Locate the cell with the specified text and output its (x, y) center coordinate. 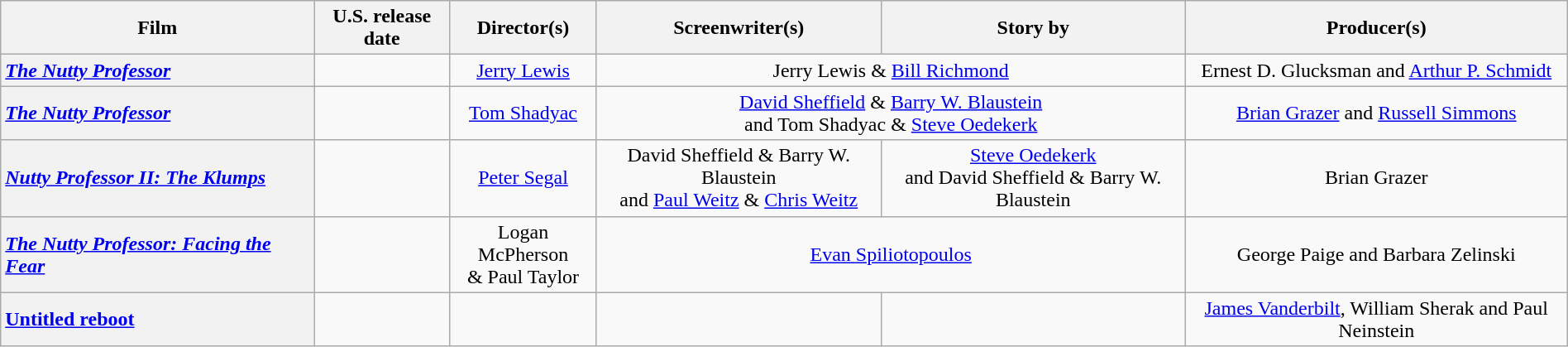
David Sheffield & Barry W. Blaustein and Tom Shadyac & Steve Oedekerk (891, 113)
Brian Grazer (1376, 178)
Brian Grazer and Russell Simmons (1376, 113)
Ernest D. Glucksman and Arthur P. Schmidt (1376, 70)
Steve Oedekerk and David Sheffield & Barry W. Blaustein (1033, 178)
Story by (1033, 28)
The Nutty Professor: Facing the Fear (157, 254)
Jerry Lewis & Bill Richmond (891, 70)
Director(s) (523, 28)
Peter Segal (523, 178)
Screenwriter(s) (739, 28)
Film (157, 28)
David Sheffield & Barry W. Blaustein and Paul Weitz & Chris Weitz (739, 178)
George Paige and Barbara Zelinski (1376, 254)
Producer(s) (1376, 28)
U.S. release date (382, 28)
Tom Shadyac (523, 113)
Logan McPherson & Paul Taylor (523, 254)
Jerry Lewis (523, 70)
Nutty Professor II: The Klumps (157, 178)
Evan Spiliotopoulos (891, 254)
Untitled reboot (157, 320)
James Vanderbilt, William Sherak and Paul Neinstein (1376, 320)
